Return the [X, Y] coordinate for the center point of the cell that contains the specified text.  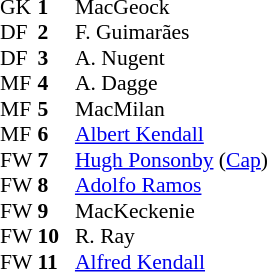
5 [56, 109]
10 [56, 237]
7 [56, 160]
4 [56, 83]
3 [56, 58]
9 [56, 211]
8 [56, 185]
2 [56, 33]
6 [56, 135]
